Locate the cell with the specified text and output its [X, Y] center coordinate. 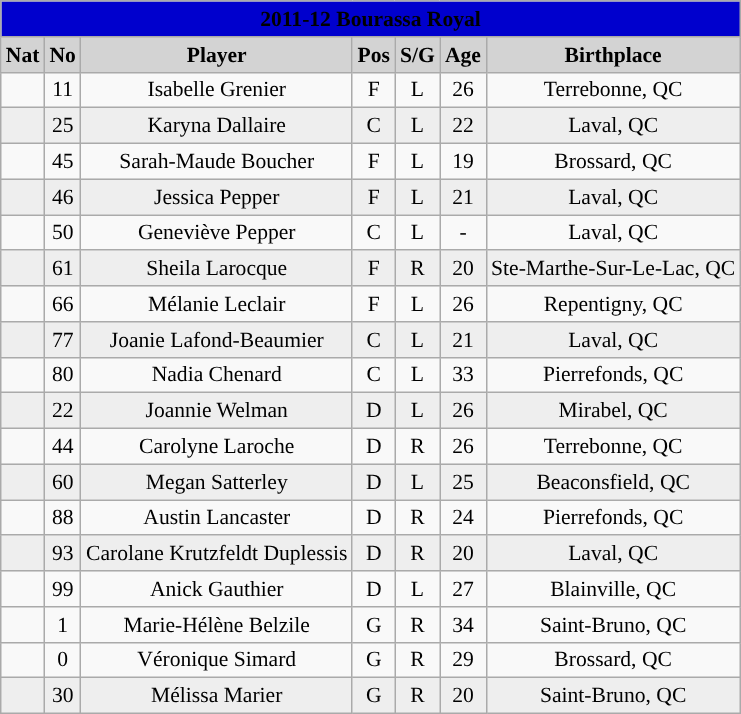
61 [62, 269]
- [463, 233]
Anick Gauthier [217, 589]
S/G [418, 55]
Joanie Lafond-Beaumier [217, 340]
Beaconsfield, QC [613, 482]
Geneviève Pepper [217, 233]
60 [62, 482]
66 [62, 304]
Megan Satterley [217, 482]
33 [463, 375]
27 [463, 589]
99 [62, 589]
Marie-Hélène Belzile [217, 625]
Joannie Welman [217, 411]
77 [62, 340]
0 [62, 660]
1 [62, 625]
Blainville, QC [613, 589]
Sheila Larocque [217, 269]
Véronique Simard [217, 660]
Pos [374, 55]
Jessica Pepper [217, 197]
46 [62, 197]
Birthplace [613, 55]
44 [62, 447]
Mélanie Leclair [217, 304]
24 [463, 518]
34 [463, 625]
93 [62, 554]
Nat [23, 55]
Nadia Chenard [217, 375]
Carolyne Laroche [217, 447]
11 [62, 90]
2011-12 Bourassa Royal [371, 19]
Karyna Dallaire [217, 126]
50 [62, 233]
Repentigny, QC [613, 304]
Isabelle Grenier [217, 90]
Sarah-Maude Boucher [217, 162]
45 [62, 162]
Mélissa Marier [217, 696]
Carolane Krutzfeldt Duplessis [217, 554]
19 [463, 162]
Austin Lancaster [217, 518]
88 [62, 518]
Mirabel, QC [613, 411]
80 [62, 375]
Ste-Marthe-Sur-Le-Lac, QC [613, 269]
Age [463, 55]
29 [463, 660]
No [62, 55]
30 [62, 696]
Player [217, 55]
